For the text-containing cell, return its midpoint in (x, y) coordinate format. 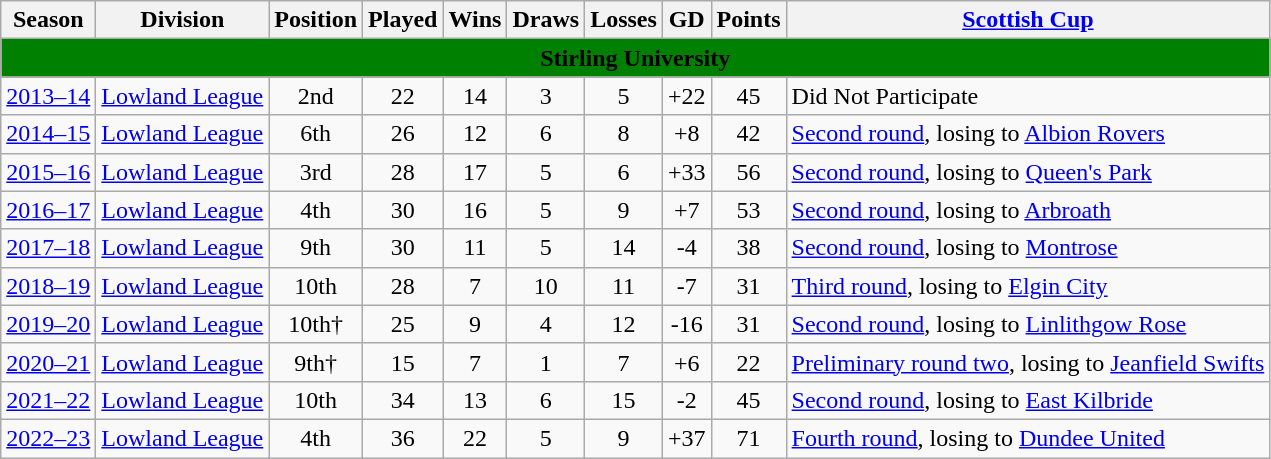
2014–15 (48, 134)
+22 (686, 96)
Points (748, 20)
2022–23 (48, 438)
Third round, losing to Elgin City (1028, 286)
26 (403, 134)
1 (546, 362)
34 (403, 400)
-16 (686, 324)
10th† (316, 324)
Division (182, 20)
+6 (686, 362)
6th (316, 134)
3rd (316, 172)
Draws (546, 20)
+37 (686, 438)
4 (546, 324)
Played (403, 20)
Second round, losing to East Kilbride (1028, 400)
Fourth round, losing to Dundee United (1028, 438)
-2 (686, 400)
8 (624, 134)
9th† (316, 362)
Scottish Cup (1028, 20)
Did Not Participate (1028, 96)
Season (48, 20)
Preliminary round two, losing to Jeanfield Swifts (1028, 362)
2018–19 (48, 286)
Position (316, 20)
17 (475, 172)
13 (475, 400)
36 (403, 438)
9th (316, 248)
2021–22 (48, 400)
-4 (686, 248)
16 (475, 210)
10 (546, 286)
Wins (475, 20)
42 (748, 134)
+8 (686, 134)
-7 (686, 286)
Second round, losing to Arbroath (1028, 210)
38 (748, 248)
2017–18 (48, 248)
2019–20 (48, 324)
2015–16 (48, 172)
53 (748, 210)
+7 (686, 210)
+33 (686, 172)
Stirling University (636, 58)
Second round, losing to Albion Rovers (1028, 134)
3 (546, 96)
71 (748, 438)
2016–17 (48, 210)
Second round, losing to Linlithgow Rose (1028, 324)
56 (748, 172)
Second round, losing to Queen's Park (1028, 172)
GD (686, 20)
Second round, losing to Montrose (1028, 248)
2020–21 (48, 362)
2nd (316, 96)
Losses (624, 20)
25 (403, 324)
2013–14 (48, 96)
